Search for the cell housing the specified text and yield its (x, y) center coordinate. 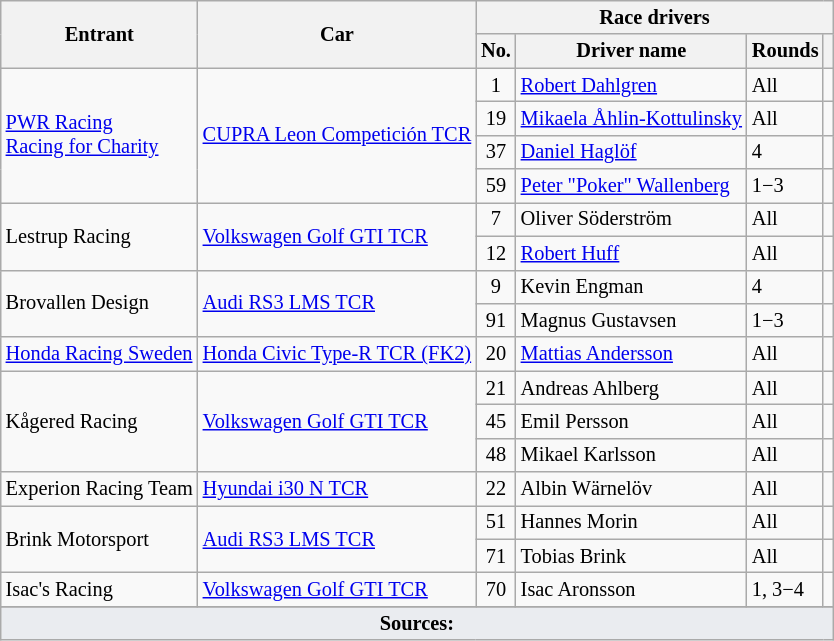
22 (496, 489)
Mikaela Åhlin-Kottulinsky (632, 118)
Sources: (417, 623)
1 (496, 85)
1, 3−4 (786, 589)
Hannes Morin (632, 522)
Isac Aronsson (632, 589)
Lestrup Racing (100, 236)
No. (496, 51)
Robert Dahlgren (632, 85)
Daniel Haglöf (632, 152)
Hyundai i30 N TCR (337, 489)
19 (496, 118)
Mikael Karlsson (632, 455)
91 (496, 320)
9 (496, 287)
20 (496, 354)
Brink Motorsport (100, 538)
Magnus Gustavsen (632, 320)
12 (496, 253)
Experion Racing Team (100, 489)
Peter "Poker" Wallenberg (632, 186)
Kevin Engman (632, 287)
CUPRA Leon Competición TCR (337, 136)
Race drivers (654, 17)
Andreas Ahlberg (632, 388)
51 (496, 522)
59 (496, 186)
Tobias Brink (632, 556)
45 (496, 421)
Rounds (786, 51)
Honda Civic Type-R TCR (FK2) (337, 354)
Emil Persson (632, 421)
PWR Racing Racing for Charity (100, 136)
71 (496, 556)
7 (496, 219)
21 (496, 388)
Mattias Andersson (632, 354)
Honda Racing Sweden (100, 354)
Isac's Racing (100, 589)
Entrant (100, 34)
Car (337, 34)
37 (496, 152)
48 (496, 455)
Brovallen Design (100, 304)
Driver name (632, 51)
Robert Huff (632, 253)
70 (496, 589)
Albin Wärnelöv (632, 489)
Kågered Racing (100, 422)
Oliver Söderström (632, 219)
